Search for the cell housing the specified text and yield its [x, y] center coordinate. 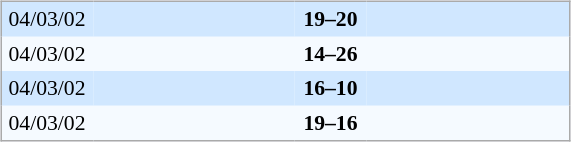
14–26 [330, 53]
19–20 [330, 18]
19–16 [330, 124]
16–10 [330, 88]
